From the cell containing the given text, extract its center point as (x, y) coordinate. 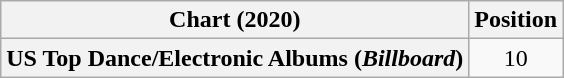
Chart (2020) (235, 20)
10 (516, 58)
Position (516, 20)
US Top Dance/Electronic Albums (Billboard) (235, 58)
